Locate the cell with the specified text and output its (x, y) center coordinate. 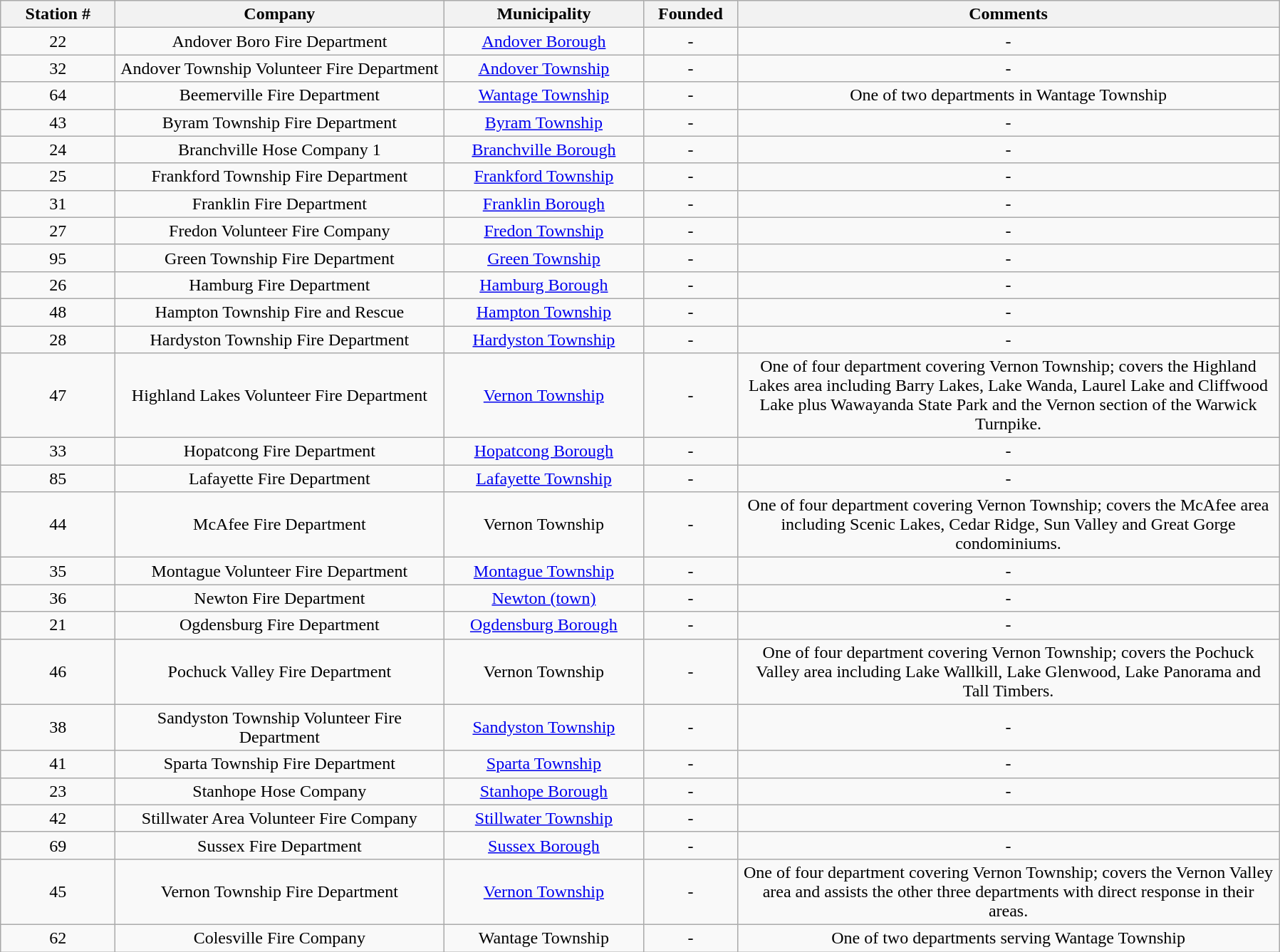
Andover Township Volunteer Fire Department (279, 68)
Franklin Fire Department (279, 204)
33 (58, 451)
23 (58, 791)
Station # (58, 14)
24 (58, 150)
Hardyston Township Fire Department (279, 340)
Lafayette Fire Department (279, 478)
Sparta Township (544, 764)
36 (58, 598)
Andover Township (544, 68)
Newton Fire Department (279, 598)
Beemerville Fire Department (279, 95)
Vernon Township Fire Department (279, 891)
Franklin Borough (544, 204)
Lafayette Township (544, 478)
42 (58, 818)
Andover Boro Fire Department (279, 41)
Stillwater Area Volunteer Fire Company (279, 818)
48 (58, 312)
26 (58, 285)
Newton (town) (544, 598)
41 (58, 764)
Andover Borough (544, 41)
47 (58, 396)
Ogdensburg Fire Department (279, 625)
45 (58, 891)
Hopatcong Fire Department (279, 451)
Sussex Fire Department (279, 845)
21 (58, 625)
Frankford Township Fire Department (279, 177)
31 (58, 204)
Stanhope Borough (544, 791)
Fredon Volunteer Fire Company (279, 231)
Montague Township (544, 571)
32 (58, 68)
Hampton Township Fire and Rescue (279, 312)
43 (58, 122)
Montague Volunteer Fire Department (279, 571)
Branchville Borough (544, 150)
Stillwater Township (544, 818)
22 (58, 41)
One of two departments serving Wantage Township (1009, 938)
Sandyston Township (544, 728)
Byram Township (544, 122)
One of four department covering Vernon Township; covers the McAfee area including Scenic Lakes, Cedar Ridge, Sun Valley and Great Gorge condominiums. (1009, 525)
Municipality (544, 14)
44 (58, 525)
62 (58, 938)
Hamburg Borough (544, 285)
69 (58, 845)
Hopatcong Borough (544, 451)
Frankford Township (544, 177)
38 (58, 728)
Sparta Township Fire Department (279, 764)
28 (58, 340)
Fredon Township (544, 231)
Highland Lakes Volunteer Fire Department (279, 396)
Green Township Fire Department (279, 258)
Founded (691, 14)
Sandyston Township Volunteer Fire Department (279, 728)
Byram Township Fire Department (279, 122)
64 (58, 95)
Hampton Township (544, 312)
McAfee Fire Department (279, 525)
Comments (1009, 14)
25 (58, 177)
Pochuck Valley Fire Department (279, 671)
95 (58, 258)
Ogdensburg Borough (544, 625)
Stanhope Hose Company (279, 791)
85 (58, 478)
35 (58, 571)
Hamburg Fire Department (279, 285)
One of two departments in Wantage Township (1009, 95)
Hardyston Township (544, 340)
46 (58, 671)
27 (58, 231)
Colesville Fire Company (279, 938)
Green Township (544, 258)
Company (279, 14)
Sussex Borough (544, 845)
Branchville Hose Company 1 (279, 150)
